Capture the cell that displays the provided text and extract its (X, Y) central coordinate. 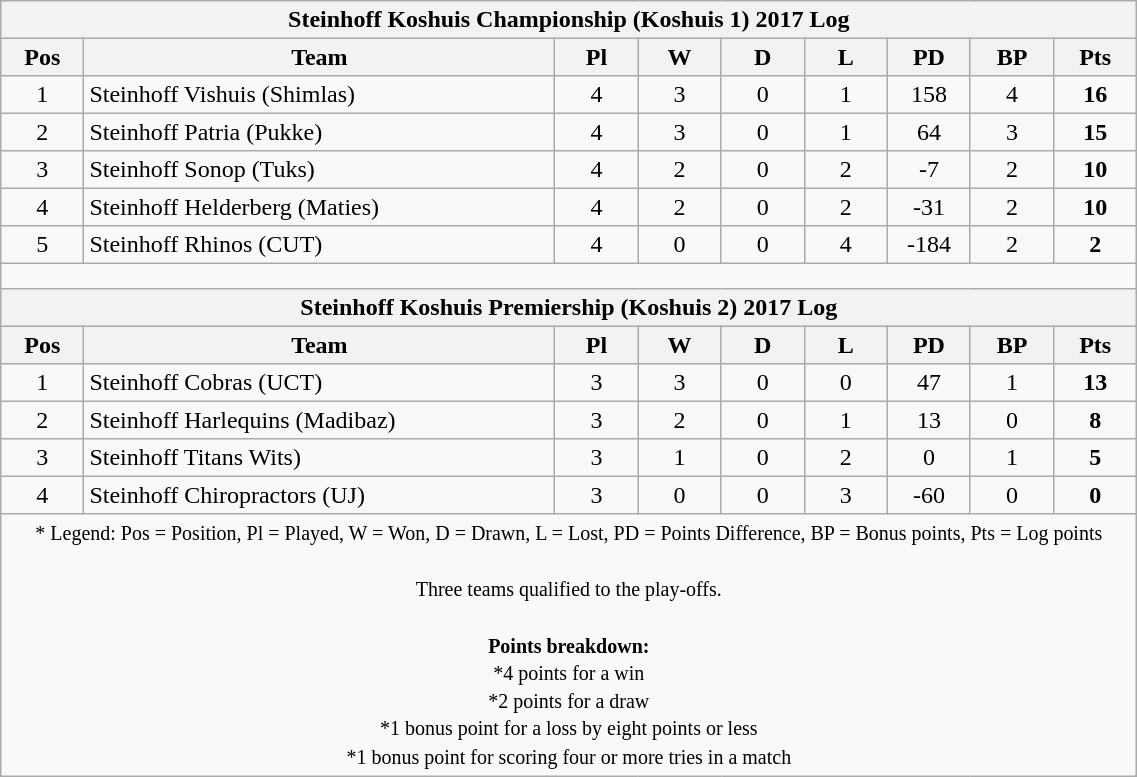
Steinhoff Sonop (Tuks) (320, 170)
64 (928, 132)
158 (928, 94)
Steinhoff Cobras (UCT) (320, 382)
Steinhoff Rhinos (CUT) (320, 244)
-60 (928, 494)
16 (1096, 94)
15 (1096, 132)
Steinhoff Chiropractors (UJ) (320, 494)
Steinhoff Vishuis (Shimlas) (320, 94)
Steinhoff Harlequins (Madibaz) (320, 420)
Steinhoff Patria (Pukke) (320, 132)
Steinhoff Koshuis Premiership (Koshuis 2) 2017 Log (569, 308)
47 (928, 382)
-184 (928, 244)
-31 (928, 206)
Steinhoff Koshuis Championship (Koshuis 1) 2017 Log (569, 20)
Steinhoff Titans Wits) (320, 458)
8 (1096, 420)
-7 (928, 170)
Steinhoff Helderberg (Maties) (320, 206)
